Provide the [x, y] coordinate of the cell's center where the given text is located.  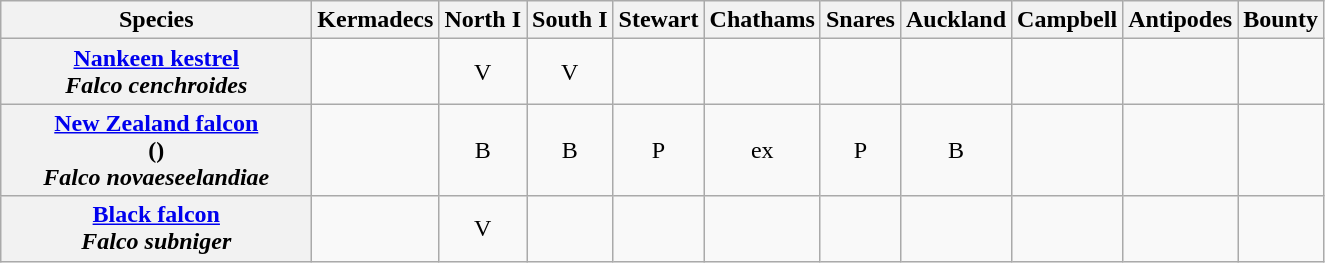
South I [570, 20]
North I [483, 20]
Bounty [1281, 20]
Black falconFalco subniger [156, 228]
Nankeen kestrelFalco cenchroides [156, 72]
Auckland [956, 20]
Species [156, 20]
Snares [860, 20]
Antipodes [1180, 20]
New Zealand falcon()Falco novaeseelandiae [156, 150]
Stewart [658, 20]
Chathams [762, 20]
Kermadecs [376, 20]
ex [762, 150]
Campbell [1068, 20]
